Identify which cell holds the provided text, then report its [X, Y] central coordinate. 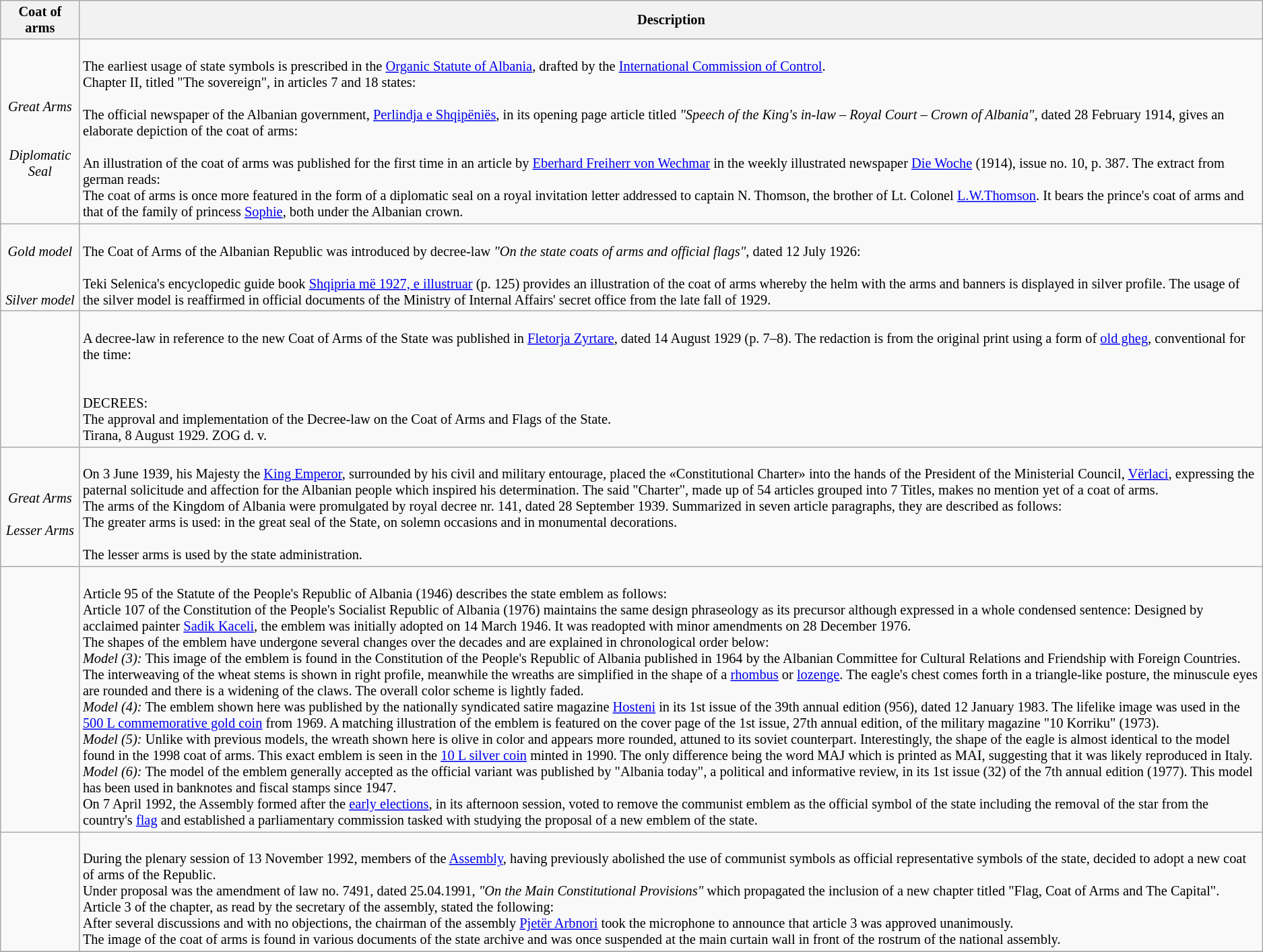
Description [671, 20]
Great ArmsDiplomatic Seal [40, 131]
Gold modelSilver model [40, 267]
Coat of arms [40, 20]
Great ArmsLesser Arms [40, 507]
